Return [x, y] of the center of cell containing provided text 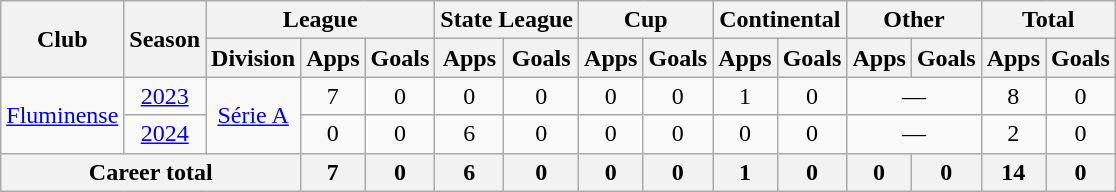
Season [165, 39]
2 [1013, 134]
Fluminense [62, 115]
8 [1013, 96]
Division [254, 58]
Série A [254, 115]
Cup [646, 20]
2024 [165, 134]
Total [1048, 20]
Other [914, 20]
14 [1013, 172]
Continental [780, 20]
Career total [151, 172]
League [320, 20]
State League [507, 20]
Club [62, 39]
2023 [165, 96]
